Detect which cell encompasses the target text, then output its (x, y) center coordinate. 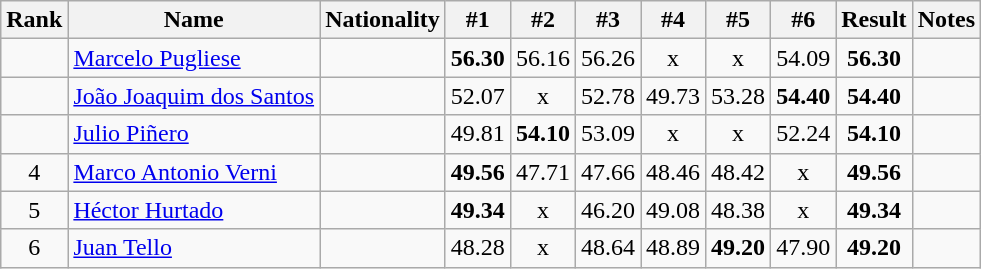
Nationality (383, 20)
48.42 (738, 172)
Result (874, 20)
48.38 (738, 210)
47.90 (804, 248)
49.73 (674, 96)
Julio Piñero (194, 134)
Héctor Hurtado (194, 210)
56.16 (542, 58)
#6 (804, 20)
5 (34, 210)
6 (34, 248)
Marcelo Pugliese (194, 58)
53.28 (738, 96)
#5 (738, 20)
4 (34, 172)
52.78 (608, 96)
56.26 (608, 58)
Juan Tello (194, 248)
46.20 (608, 210)
49.08 (674, 210)
#1 (478, 20)
47.71 (542, 172)
Name (194, 20)
47.66 (608, 172)
#4 (674, 20)
52.07 (478, 96)
48.28 (478, 248)
48.89 (674, 248)
54.09 (804, 58)
Notes (946, 20)
48.46 (674, 172)
52.24 (804, 134)
João Joaquim dos Santos (194, 96)
#3 (608, 20)
Marco Antonio Verni (194, 172)
48.64 (608, 248)
49.81 (478, 134)
#2 (542, 20)
Rank (34, 20)
53.09 (608, 134)
